Pinpoint the cell where the given text exists, returning its [X, Y] midpoint coordinate. 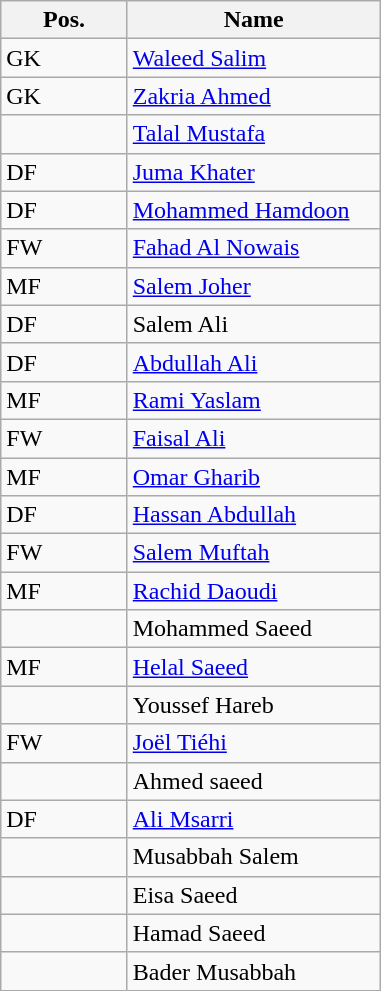
Ali Msarri [254, 819]
Mohammed Saeed [254, 629]
Hamad Saeed [254, 933]
Juma Khater [254, 172]
Youssef Hareb [254, 705]
Name [254, 20]
Mohammed Hamdoon [254, 210]
Pos. [64, 20]
Abdullah Ali [254, 362]
Salem Ali [254, 324]
Eisa Saeed [254, 895]
Fahad Al Nowais [254, 248]
Zakria Ahmed [254, 96]
Bader Musabbah [254, 971]
Rachid Daoudi [254, 591]
Ahmed saeed [254, 781]
Hassan Abdullah [254, 515]
Faisal Ali [254, 438]
Waleed Salim [254, 58]
Salem Joher [254, 286]
Omar Gharib [254, 477]
Talal Mustafa [254, 134]
Rami Yaslam [254, 400]
Joël Tiéhi [254, 743]
Salem Muftah [254, 553]
Musabbah Salem [254, 857]
Helal Saeed [254, 667]
